Identify which cell holds the provided text, then report its (x, y) central coordinate. 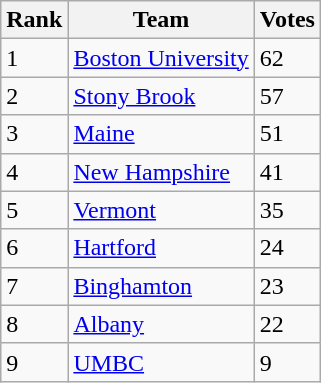
5 (34, 210)
Maine (161, 134)
22 (287, 324)
Rank (34, 20)
24 (287, 248)
1 (34, 58)
Stony Brook (161, 96)
23 (287, 286)
57 (287, 96)
Votes (287, 20)
Team (161, 20)
6 (34, 248)
Boston University (161, 58)
41 (287, 172)
Binghamton (161, 286)
Hartford (161, 248)
2 (34, 96)
New Hampshire (161, 172)
Albany (161, 324)
Vermont (161, 210)
51 (287, 134)
62 (287, 58)
3 (34, 134)
35 (287, 210)
8 (34, 324)
7 (34, 286)
4 (34, 172)
UMBC (161, 362)
